Extract the (x, y) coordinate from the center of the cell holding the provided text.  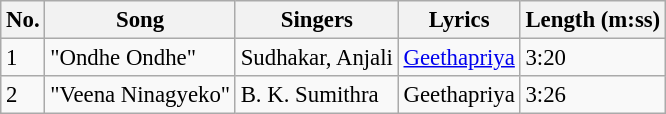
Lyrics (459, 20)
Sudhakar, Anjali (316, 58)
Length (m:ss) (592, 20)
2 (23, 95)
3:20 (592, 58)
B. K. Sumithra (316, 95)
"Veena Ninagyeko" (140, 95)
Song (140, 20)
Singers (316, 20)
"Ondhe Ondhe" (140, 58)
3:26 (592, 95)
1 (23, 58)
No. (23, 20)
